Output the (X, Y) coordinate of the center of the cell containing the given text.  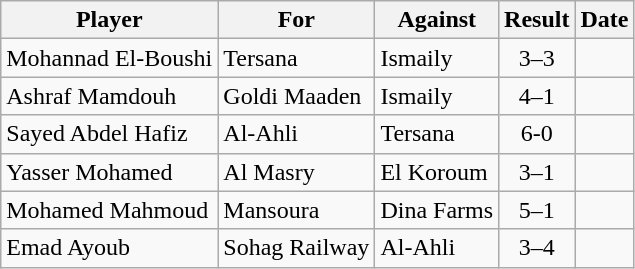
Sohag Railway (296, 248)
Sayed Abdel Hafiz (110, 134)
Al Masry (296, 172)
Mohamed Mahmoud (110, 210)
Mansoura (296, 210)
Emad Ayoub (110, 248)
El Koroum (437, 172)
Player (110, 20)
4–1 (537, 96)
6-0 (537, 134)
3–1 (537, 172)
For (296, 20)
Result (537, 20)
Dina Farms (437, 210)
Ashraf Mamdouh (110, 96)
Yasser Mohamed (110, 172)
Date (604, 20)
Against (437, 20)
5–1 (537, 210)
Goldi Maaden (296, 96)
3–3 (537, 58)
3–4 (537, 248)
Mohannad El-Boushi (110, 58)
